Identify which cell holds the provided text, then report its [x, y] central coordinate. 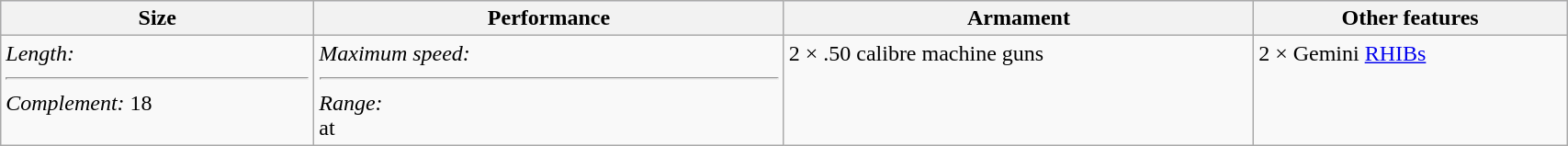
2 × .50 calibre machine guns [1018, 90]
Size [158, 18]
Performance [549, 18]
Maximum speed:Range: at [549, 90]
Armament [1018, 18]
Other features [1411, 18]
2 × Gemini RHIBs [1411, 90]
Length:Complement: 18 [158, 90]
